Output the [x, y] coordinate of the center of the cell containing the given text.  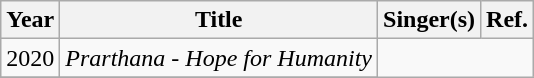
Ref. [508, 20]
Prarthana - Hope for Humanity [219, 58]
Singer(s) [430, 20]
Title [219, 20]
2020 [30, 58]
Year [30, 20]
